Output the (X, Y) coordinate of the center of the cell containing the given text.  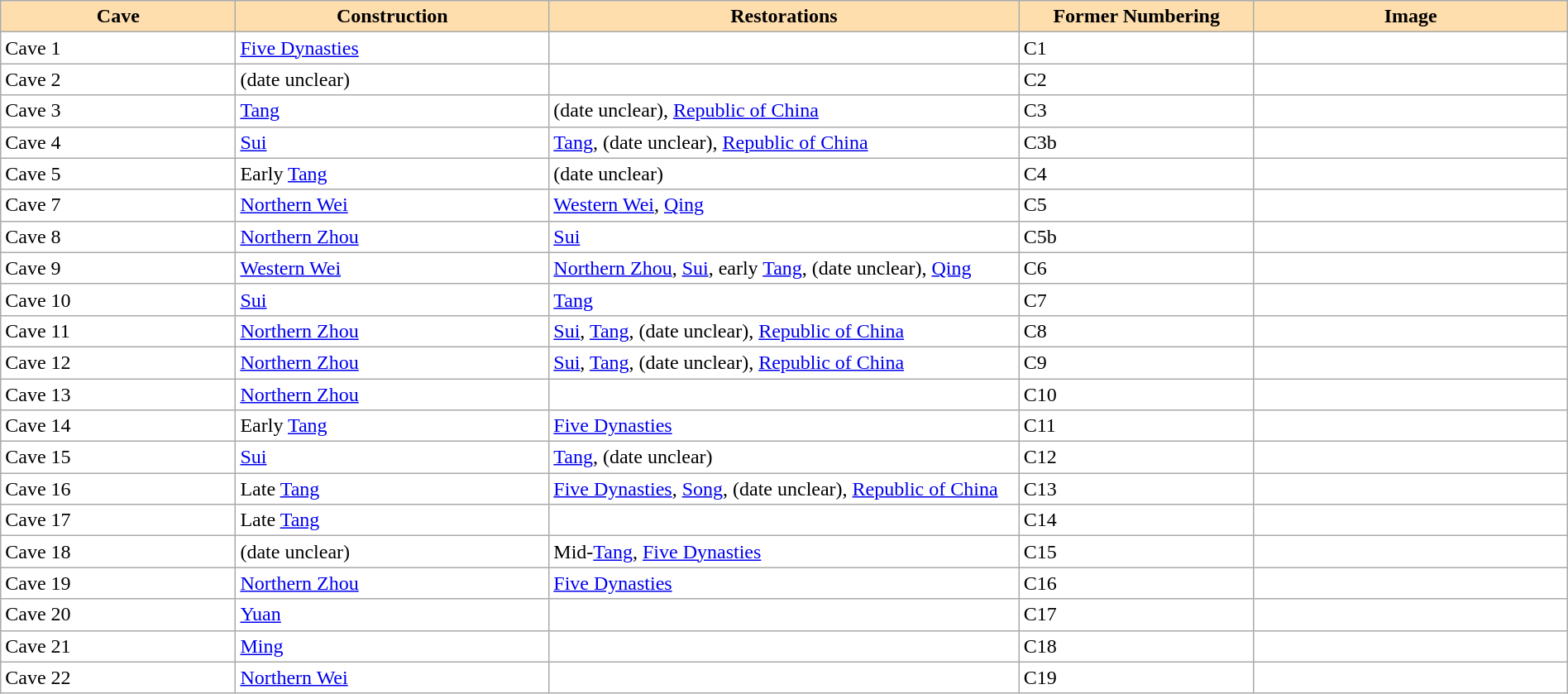
Five Dynasties, Song, (date unclear), Republic of China (784, 489)
Yuan (392, 615)
C17 (1136, 615)
C16 (1136, 583)
Cave (118, 17)
C12 (1136, 457)
C5 (1136, 205)
C5b (1136, 237)
Cave 12 (118, 362)
Cave 11 (118, 331)
C19 (1136, 677)
C2 (1136, 79)
C13 (1136, 489)
Tang, (date unclear) (784, 457)
C8 (1136, 331)
C14 (1136, 520)
Cave 9 (118, 268)
C1 (1136, 48)
C18 (1136, 646)
Image (1411, 17)
Cave 4 (118, 142)
Mid-Tang, Five Dynasties (784, 552)
Restorations (784, 17)
Cave 16 (118, 489)
C7 (1136, 299)
Cave 17 (118, 520)
C6 (1136, 268)
Cave 8 (118, 237)
C9 (1136, 362)
C3b (1136, 142)
Cave 5 (118, 174)
Cave 13 (118, 395)
Cave 22 (118, 677)
C11 (1136, 426)
Tang, (date unclear), Republic of China (784, 142)
Cave 14 (118, 426)
C3 (1136, 111)
Ming (392, 646)
Construction (392, 17)
Cave 15 (118, 457)
Cave 1 (118, 48)
Cave 7 (118, 205)
Cave 10 (118, 299)
Western Wei, Qing (784, 205)
C15 (1136, 552)
C10 (1136, 395)
Cave 2 (118, 79)
Former Numbering (1136, 17)
Western Wei (392, 268)
Cave 21 (118, 646)
(date unclear), Republic of China (784, 111)
Northern Zhou, Sui, early Tang, (date unclear), Qing (784, 268)
Cave 19 (118, 583)
C4 (1136, 174)
Cave 20 (118, 615)
Cave 18 (118, 552)
Cave 3 (118, 111)
